Find where the given text appears and provide that cell's center as [X, Y] coordinate. 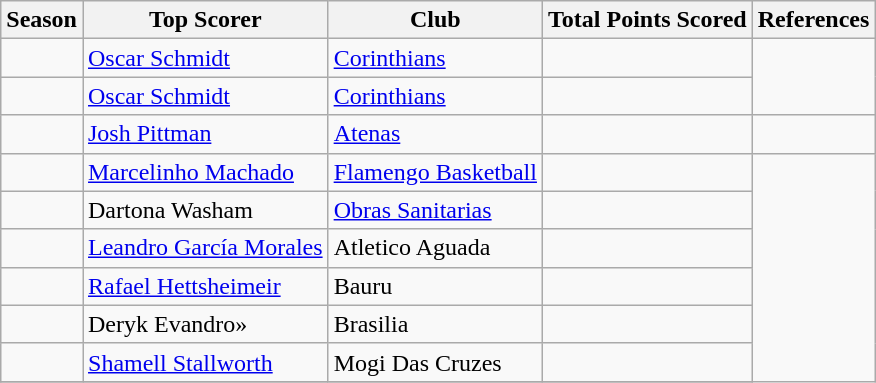
References [814, 20]
Brasilia [435, 324]
Dartona Washam [205, 210]
Season [42, 20]
Atletico Aguada [435, 248]
Flamengo Basketball [435, 172]
Shamell Stallworth [205, 362]
Club [435, 20]
Top Scorer [205, 20]
Josh Pittman [205, 134]
Total Points Scored [647, 20]
Deryk Evandro» [205, 324]
Atenas [435, 134]
Bauru [435, 286]
Leandro García Morales [205, 248]
Obras Sanitarias [435, 210]
Marcelinho Machado [205, 172]
Rafael Hettsheimeir [205, 286]
Mogi Das Cruzes [435, 362]
